Return (x, y) of the center of cell containing provided text 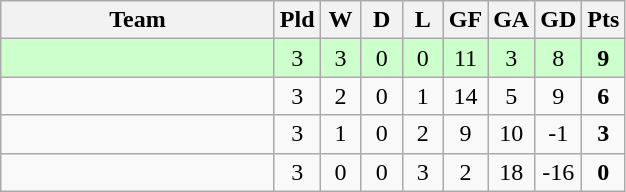
GF (465, 20)
GD (558, 20)
-1 (558, 134)
Pld (297, 20)
W (340, 20)
L (422, 20)
11 (465, 58)
14 (465, 96)
D (382, 20)
Team (138, 20)
-16 (558, 172)
8 (558, 58)
5 (512, 96)
GA (512, 20)
6 (604, 96)
18 (512, 172)
Pts (604, 20)
10 (512, 134)
